Detect which cell encompasses the target text, then output its (x, y) center coordinate. 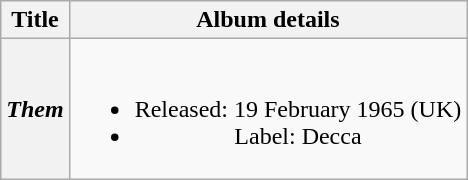
Released: 19 February 1965 (UK)Label: Decca (268, 109)
Them (35, 109)
Album details (268, 20)
Title (35, 20)
